Identify which cell holds the provided text, then report its [X, Y] central coordinate. 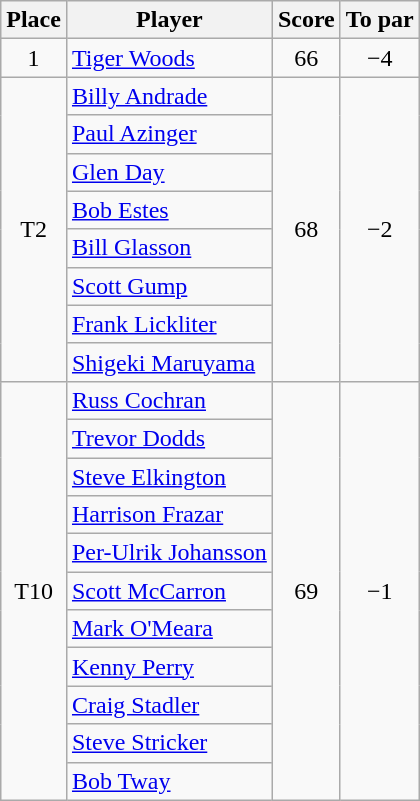
Bob Tway [169, 781]
Trevor Dodds [169, 438]
Steve Elkington [169, 477]
Kenny Perry [169, 667]
Frank Lickliter [169, 324]
Russ Cochran [169, 400]
Bob Estes [169, 210]
69 [306, 590]
Bill Glasson [169, 248]
66 [306, 58]
−1 [380, 590]
Scott McCarron [169, 591]
Mark O'Meara [169, 629]
T10 [34, 590]
Craig Stadler [169, 705]
Scott Gump [169, 286]
1 [34, 58]
Score [306, 20]
Tiger Woods [169, 58]
68 [306, 229]
Shigeki Maruyama [169, 362]
Steve Stricker [169, 743]
Place [34, 20]
Paul Azinger [169, 134]
Harrison Frazar [169, 515]
−2 [380, 229]
T2 [34, 229]
Billy Andrade [169, 96]
Player [169, 20]
−4 [380, 58]
Glen Day [169, 172]
Per-Ulrik Johansson [169, 553]
To par [380, 20]
